From the cell containing the given text, extract its center point as (X, Y) coordinate. 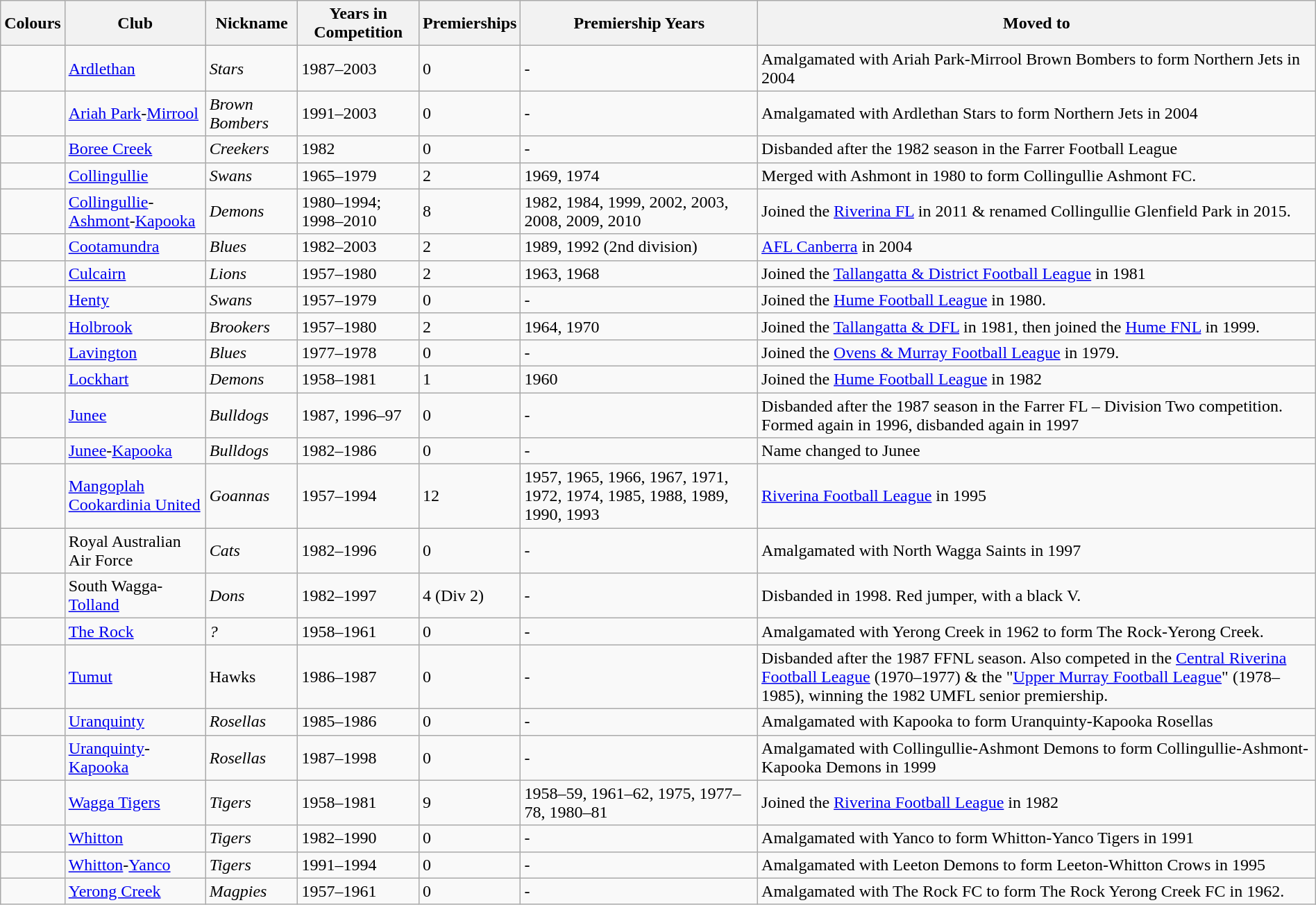
Lions (251, 273)
9 (469, 802)
Name changed to Junee (1037, 451)
South Wagga-Tolland (135, 595)
Lockhart (135, 379)
Junee (135, 415)
Joined the Hume Football League in 1980. (1037, 300)
Goannas (251, 496)
Creekers (251, 149)
The Rock (135, 632)
1982–1990 (358, 838)
Merged with Ashmont in 1980 to form Collingullie Ashmont FC. (1037, 176)
1982–1997 (358, 595)
Hawks (251, 677)
Amalgamated with North Wagga Saints in 1997 (1037, 551)
Mangoplah Cookardinia United (135, 496)
Collingullie-Ashmont-Kapooka (135, 211)
1957–1961 (358, 891)
1969, 1974 (639, 176)
Brookers (251, 326)
1960 (639, 379)
1963, 1968 (639, 273)
Henty (135, 300)
Junee-Kapooka (135, 451)
Amalgamated with Collingullie-Ashmont Demons to form Collingullie-Ashmont-Kapooka Demons in 1999 (1037, 758)
1985–1986 (358, 722)
? (251, 632)
1991–2003 (358, 114)
Magpies (251, 891)
Joined the Tallangatta & DFL in 1981, then joined the Hume FNL in 1999. (1037, 326)
1982–1986 (358, 451)
Years in Competition (358, 24)
Amalgamated with Leeton Demons to form Leeton-Whitton Crows in 1995 (1037, 865)
4 (Div 2) (469, 595)
1964, 1970 (639, 326)
Joined the Ovens & Murray Football League in 1979. (1037, 353)
Tumut (135, 677)
Joined the Riverina FL in 2011 & renamed Collingullie Glenfield Park in 2015. (1037, 211)
Stars (251, 68)
1987–1998 (358, 758)
1977–1978 (358, 353)
1987–2003 (358, 68)
Brown Bombers (251, 114)
Whitton-Yanco (135, 865)
Ariah Park-Mirrool (135, 114)
1982 (358, 149)
Colours (33, 24)
Yerong Creek (135, 891)
Cootamundra (135, 247)
Uranquinty-Kapooka (135, 758)
Lavington (135, 353)
1957–1994 (358, 496)
1982, 1984, 1999, 2002, 2003, 2008, 2009, 2010 (639, 211)
Wagga Tigers (135, 802)
Club (135, 24)
1 (469, 379)
Premierships (469, 24)
Collingullie (135, 176)
12 (469, 496)
1965–1979 (358, 176)
Premiership Years (639, 24)
Amalgamated with The Rock FC to form The Rock Yerong Creek FC in 1962. (1037, 891)
Royal Australian Air Force (135, 551)
1987, 1996–97 (358, 415)
1986–1987 (358, 677)
Moved to (1037, 24)
1989, 1992 (2nd division) (639, 247)
Dons (251, 595)
Whitton (135, 838)
Cats (251, 551)
Amalgamated with Kapooka to form Uranquinty-Kapooka Rosellas (1037, 722)
Joined the Tallangatta & District Football League in 1981 (1037, 273)
Amalgamated with Yerong Creek in 1962 to form The Rock-Yerong Creek. (1037, 632)
Holbrook (135, 326)
Riverina Football League in 1995 (1037, 496)
Amalgamated with Yanco to form Whitton-Yanco Tigers in 1991 (1037, 838)
1991–1994 (358, 865)
Ardlethan (135, 68)
1958–59, 1961–62, 1975, 1977–78, 1980–81 (639, 802)
1957–1979 (358, 300)
1982–1996 (358, 551)
Amalgamated with Ardlethan Stars to form Northern Jets in 2004 (1037, 114)
Nickname (251, 24)
Amalgamated with Ariah Park-Mirrool Brown Bombers to form Northern Jets in 2004 (1037, 68)
1958–1961 (358, 632)
Disbanded in 1998. Red jumper, with a black V. (1037, 595)
Joined the Riverina Football League in 1982 (1037, 802)
Disbanded after the 1987 season in the Farrer FL – Division Two competition. Formed again in 1996, disbanded again in 1997 (1037, 415)
Joined the Hume Football League in 1982 (1037, 379)
1982–2003 (358, 247)
Uranquinty (135, 722)
Culcairn (135, 273)
AFL Canberra in 2004 (1037, 247)
Boree Creek (135, 149)
1957, 1965, 1966, 1967, 1971, 1972, 1974, 1985, 1988, 1989, 1990, 1993 (639, 496)
Disbanded after the 1982 season in the Farrer Football League (1037, 149)
1980–1994; 1998–2010 (358, 211)
8 (469, 211)
